Find where the given text appears and provide that cell's center as (x, y) coordinate. 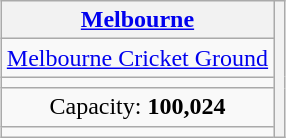
Melbourne Cricket Ground (137, 58)
Melbourne (137, 20)
Capacity: 100,024 (137, 107)
